Find where the given text appears and provide that cell's center as (X, Y) coordinate. 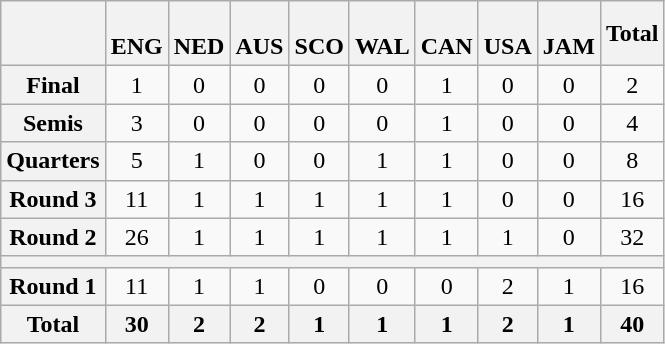
SCO (319, 34)
USA (508, 34)
JAM (568, 34)
Final (53, 85)
40 (632, 324)
3 (136, 123)
Semis (53, 123)
30 (136, 324)
Round 1 (53, 286)
5 (136, 161)
AUS (260, 34)
8 (632, 161)
CAN (446, 34)
WAL (382, 34)
32 (632, 237)
Quarters (53, 161)
NED (199, 34)
Round 3 (53, 199)
4 (632, 123)
Round 2 (53, 237)
ENG (136, 34)
26 (136, 237)
